Search for the cell housing the specified text and yield its [x, y] center coordinate. 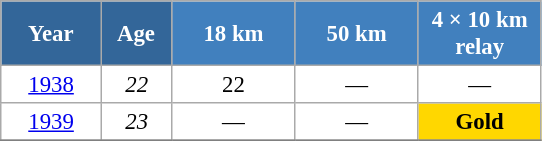
Year [52, 34]
4 × 10 km relay [480, 34]
23 [136, 122]
Gold [480, 122]
1939 [52, 122]
1938 [52, 85]
Age [136, 34]
50 km [356, 34]
18 km [234, 34]
